Provide the (x, y) coordinate of the cell's center where the given text is located.  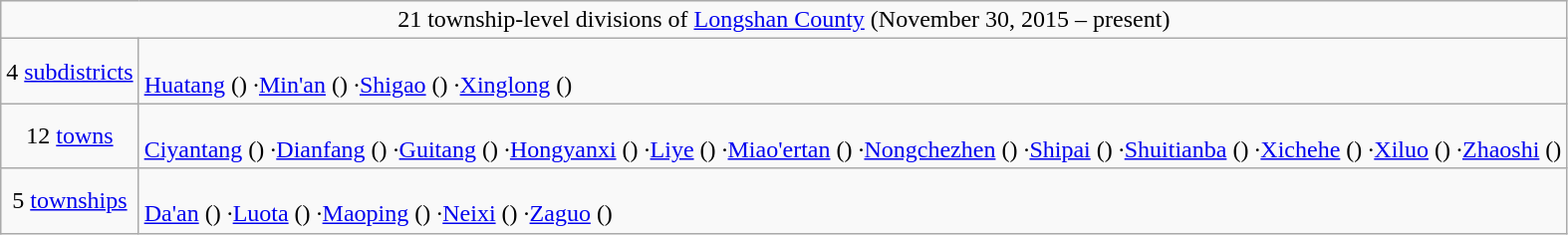
Da'an () ·Luota () ·Maoping () ·Neixi () ·Zaguo () (853, 201)
21 township-level divisions of Longshan County (November 30, 2015 – present) (784, 20)
4 subdistricts (70, 72)
5 townships (70, 201)
Huatang () ·Min'an () ·Shigao () ·Xinglong () (853, 72)
12 towns (70, 135)
